From the cell containing the given text, extract its center point as (X, Y) coordinate. 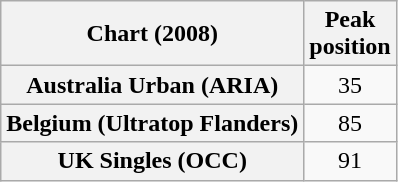
UK Singles (OCC) (152, 161)
35 (350, 85)
Australia Urban (ARIA) (152, 85)
91 (350, 161)
Belgium (Ultratop Flanders) (152, 123)
Peakposition (350, 34)
85 (350, 123)
Chart (2008) (152, 34)
